Locate the cell with the specified text and output its (x, y) center coordinate. 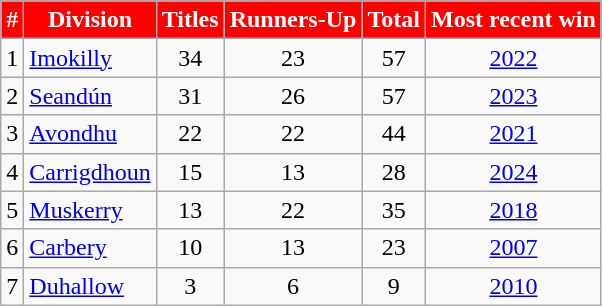
Carrigdhoun (90, 172)
2007 (513, 248)
Muskerry (90, 210)
Titles (190, 20)
Runners-Up (293, 20)
31 (190, 96)
35 (394, 210)
Avondhu (90, 134)
Seandún (90, 96)
2022 (513, 58)
28 (394, 172)
7 (12, 286)
2021 (513, 134)
Most recent win (513, 20)
10 (190, 248)
Imokilly (90, 58)
9 (394, 286)
Carbery (90, 248)
2024 (513, 172)
44 (394, 134)
1 (12, 58)
Duhallow (90, 286)
2023 (513, 96)
34 (190, 58)
2 (12, 96)
2010 (513, 286)
26 (293, 96)
5 (12, 210)
4 (12, 172)
Total (394, 20)
2018 (513, 210)
# (12, 20)
15 (190, 172)
Division (90, 20)
